Locate the cell with the specified text and output its (X, Y) center coordinate. 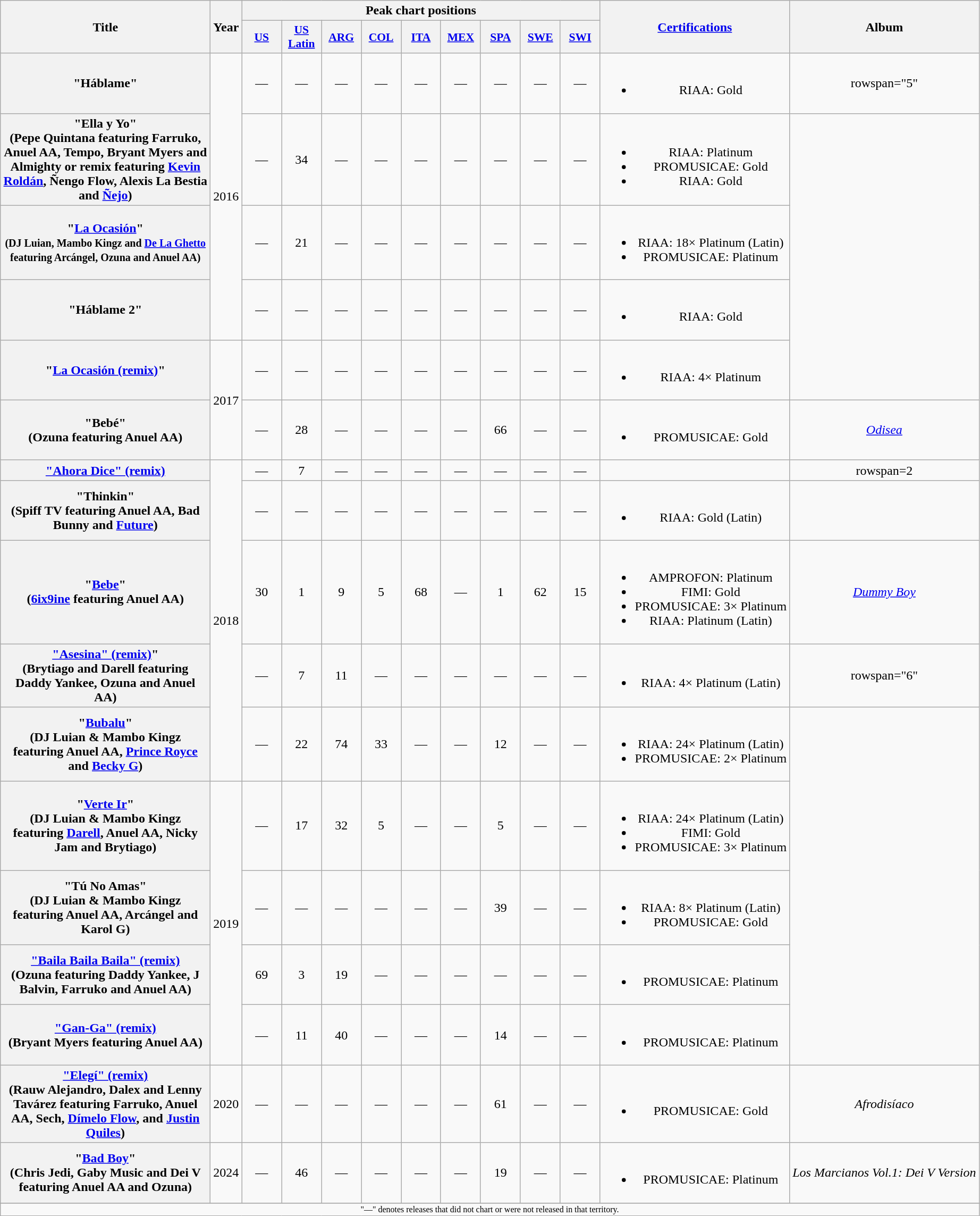
2019 (226, 923)
9 (341, 592)
SWE (540, 37)
COL (382, 37)
Year (226, 27)
RIAA: 24× Platinum (Latin)PROMUSICAE: 2× Platinum (695, 744)
SPA (501, 37)
Title (105, 27)
Los Marcianos Vol.1: Dei V Version (884, 1173)
RIAA: 8× Platinum (Latin)PROMUSICAE: Gold (695, 908)
15 (580, 592)
"Bad Boy"(Chris Jedi, Gaby Music and Dei V featuring Anuel AA and Ozuna) (105, 1173)
"Gan-Ga" (remix)(Bryant Myers featuring Anuel AA) (105, 1035)
RIAA: 4× Platinum (Latin) (695, 675)
3 (302, 975)
RIAA: 18× Platinum (Latin)PROMUSICAE: Platinum (695, 242)
2020 (226, 1104)
"Elegí" (remix)(Rauw Alejandro, Dalex and Lenny Tavárez featuring Farruko, Anuel AA, Sech, Dímelo Flow, and Justin Quiles) (105, 1104)
"Háblame" (105, 83)
"Bubalu"(DJ Luian & Mambo Kingz featuring Anuel AA, Prince Royce and Becky G) (105, 744)
Afrodisíaco (884, 1104)
Peak chart positions (421, 11)
2016 (226, 197)
Certifications (695, 27)
2024 (226, 1173)
28 (302, 430)
74 (341, 744)
"La Ocasión"(DJ Luian, Mambo Kingz and De La Ghetto featuring Arcángel, Ozuna and Anuel AA) (105, 242)
RIAA: 4× Platinum (695, 370)
AMPROFON: PlatinumFIMI: GoldPROMUSICAE: 3× PlatinumRIAA: Platinum (Latin) (695, 592)
"Thinkin"(Spiff TV featuring Anuel AA, Bad Bunny and Future) (105, 510)
Album (884, 27)
"Verte Ir"(DJ Luian & Mambo Kingz featuring Darell, Anuel AA, Nicky Jam and Brytiago) (105, 826)
68 (421, 592)
Dummy Boy (884, 592)
34 (302, 160)
rowspan="5" (884, 83)
66 (501, 430)
22 (302, 744)
14 (501, 1035)
USLatin (302, 37)
62 (540, 592)
2018 (226, 620)
"Baila Baila Baila" (remix)(Ozuna featuring Daddy Yankee, J Balvin, Farruko and Anuel AA) (105, 975)
30 (261, 592)
"Háblame 2" (105, 309)
US (261, 37)
ARG (341, 37)
MEX (460, 37)
21 (302, 242)
2017 (226, 400)
RIAA: Gold (Latin) (695, 510)
39 (501, 908)
32 (341, 826)
RIAA: 24× Platinum (Latin)FIMI: GoldPROMUSICAE: 3× Platinum (695, 826)
"La Ocasión (remix)" (105, 370)
69 (261, 975)
RIAA: Platinum PROMUSICAE: GoldRIAA: Gold (695, 160)
"Bebe"(6ix9ine featuring Anuel AA) (105, 592)
rowspan="6" (884, 675)
40 (341, 1035)
"—" denotes releases that did not chart or were not released in that territory. (490, 1209)
33 (382, 744)
46 (302, 1173)
rowspan=2 (884, 470)
"Asesina" (remix)"(Brytiago and Darell featuring Daddy Yankee, Ozuna and Anuel AA) (105, 675)
"Bebé"(Ozuna featuring Anuel AA) (105, 430)
61 (501, 1104)
12 (501, 744)
"Ahora Dice" (remix) (105, 470)
SWI (580, 37)
"Tú No Amas"(DJ Luian & Mambo Kingz featuring Anuel AA, Arcángel and Karol G) (105, 908)
Odisea (884, 430)
17 (302, 826)
ITA (421, 37)
